Detect which cell encompasses the target text, then output its (x, y) center coordinate. 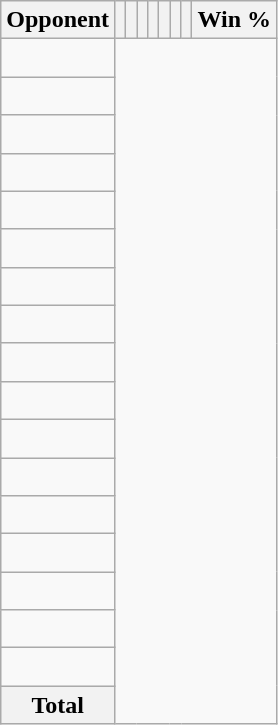
Total (58, 705)
Opponent (58, 20)
Win % (234, 20)
